From the cell containing the given text, extract its center point as (x, y) coordinate. 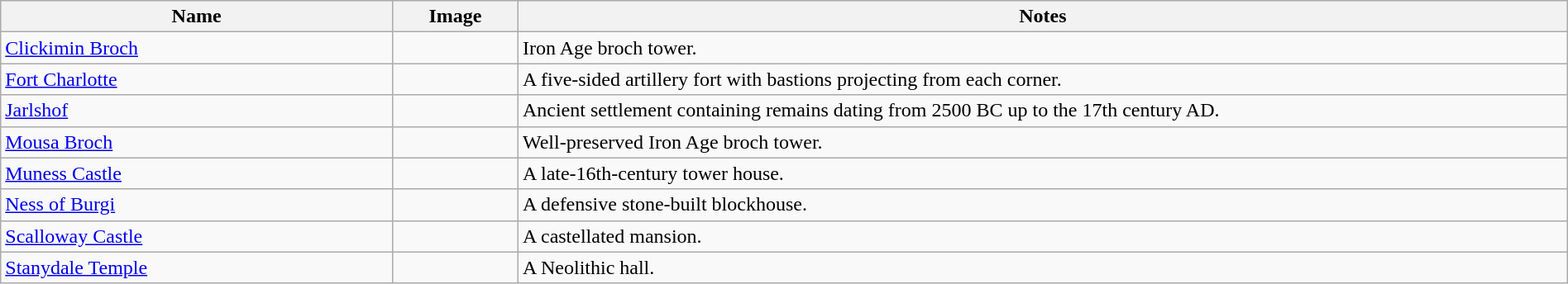
Stanydale Temple (197, 267)
A late-16th-century tower house. (1042, 173)
Clickimin Broch (197, 48)
Iron Age broch tower. (1042, 48)
Fort Charlotte (197, 79)
A Neolithic hall. (1042, 267)
Ancient settlement containing remains dating from 2500 BC up to the 17th century AD. (1042, 111)
A five-sided artillery fort with bastions projecting from each corner. (1042, 79)
Name (197, 17)
Scalloway Castle (197, 236)
Muness Castle (197, 173)
Jarlshof (197, 111)
Ness of Burgi (197, 205)
A defensive stone-built blockhouse. (1042, 205)
Well-preserved Iron Age broch tower. (1042, 142)
A castellated mansion. (1042, 236)
Notes (1042, 17)
Mousa Broch (197, 142)
Image (455, 17)
